Extract the (x, y) coordinate from the center of the cell holding the provided text.  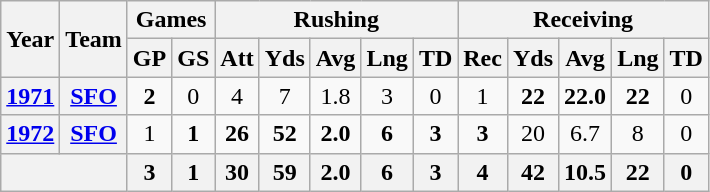
2 (149, 96)
8 (638, 134)
20 (532, 134)
Receiving (584, 20)
30 (237, 172)
42 (532, 172)
1.8 (336, 96)
1971 (30, 96)
1972 (30, 134)
26 (237, 134)
Rushing (336, 20)
52 (284, 134)
GS (194, 58)
Games (170, 20)
GP (149, 58)
22.0 (586, 96)
59 (284, 172)
Year (30, 39)
Team (94, 39)
7 (284, 96)
Rec (483, 58)
Att (237, 58)
6.7 (586, 134)
10.5 (586, 172)
